From the cell containing the given text, extract its center point as [X, Y] coordinate. 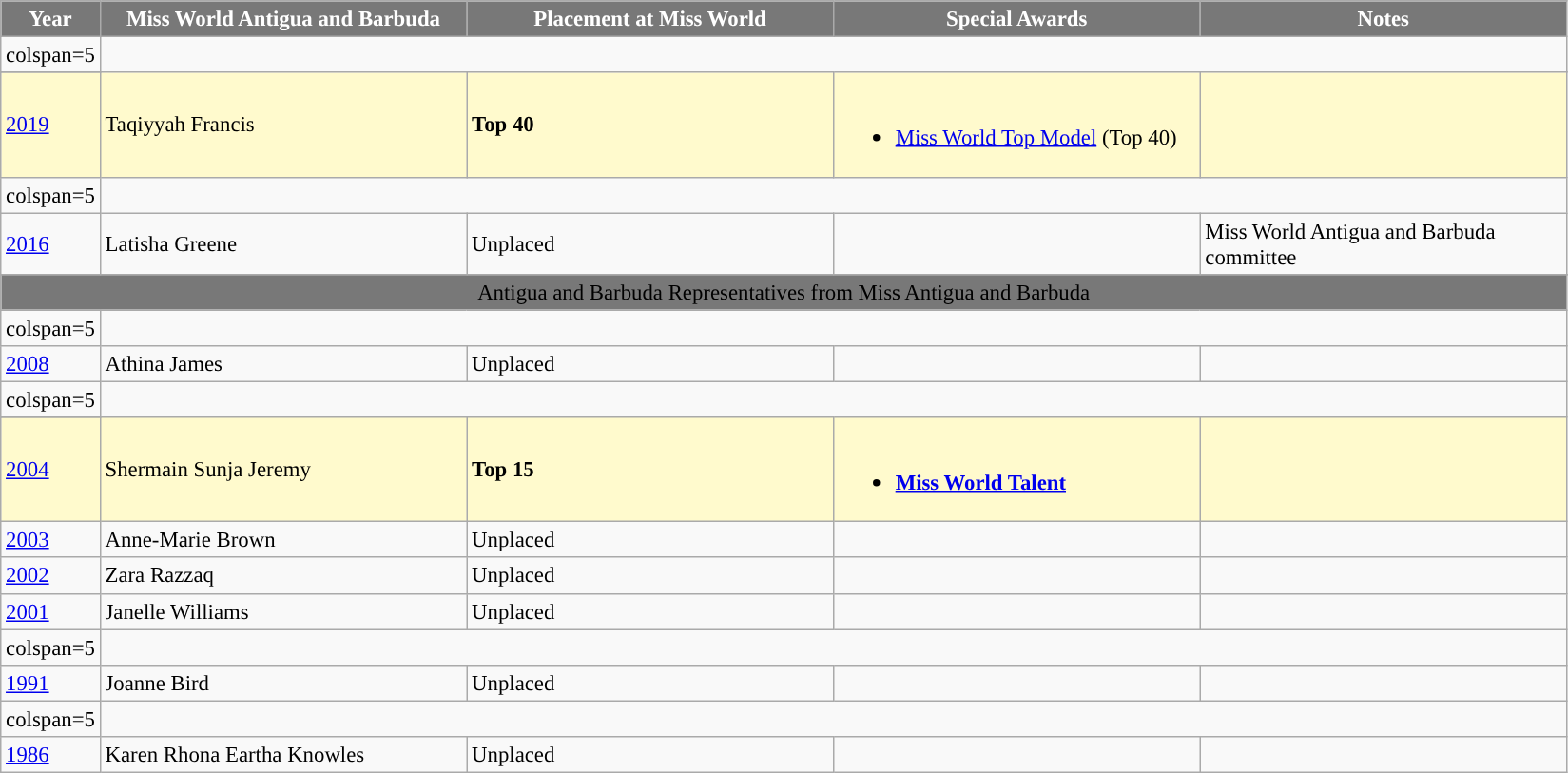
Antigua and Barbuda Representatives from Miss Antigua and Barbuda [784, 292]
2016 [50, 243]
2008 [50, 364]
Anne-Marie Brown [283, 540]
Miss World Top Model (Top 40) [1016, 125]
Zara Razzaq [283, 576]
Top 40 [650, 125]
Janelle Williams [283, 611]
Miss World Antigua and Barbuda committee [1384, 243]
Placement at Miss World [650, 19]
1991 [50, 683]
Joanne Bird [283, 683]
Athina James [283, 364]
Special Awards [1016, 19]
Miss World Antigua and Barbuda [283, 19]
Taqiyyah Francis [283, 125]
Year [50, 19]
Shermain Sunja Jeremy [283, 470]
Notes [1384, 19]
2004 [50, 470]
Latisha Greene [283, 243]
2002 [50, 576]
2003 [50, 540]
2001 [50, 611]
Top 15 [650, 470]
Miss World Talent [1016, 470]
1986 [50, 755]
2019 [50, 125]
Karen Rhona Eartha Knowles [283, 755]
